Extract the [x, y] coordinate from the center of the cell holding the provided text.  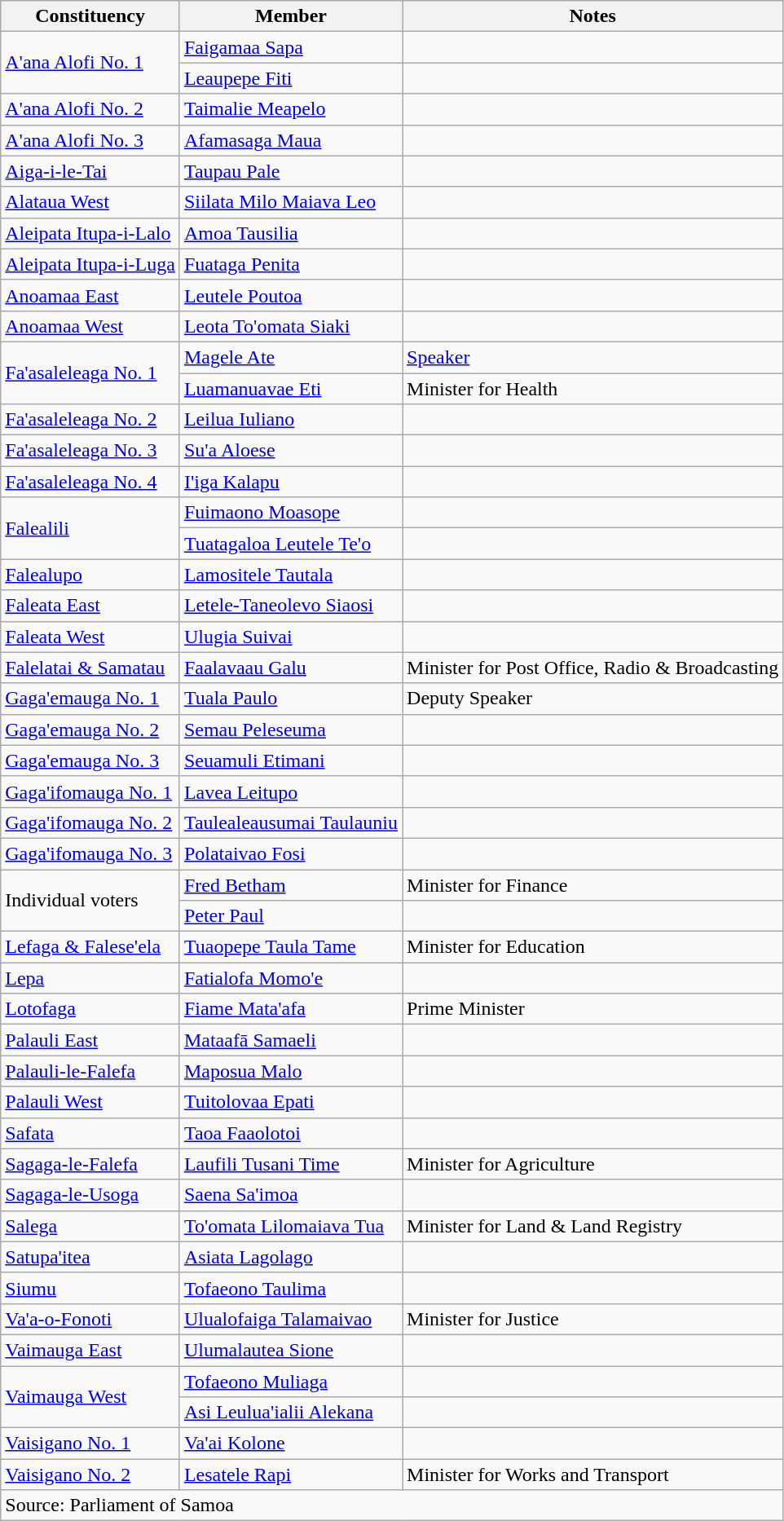
A'ana Alofi No. 1 [90, 63]
A'ana Alofi No. 2 [90, 109]
Leaupepe Fiti [290, 78]
Va'ai Kolone [290, 1444]
Salega [90, 1226]
Lotofaga [90, 1009]
Lefaga & Falese'ela [90, 947]
Vaimauga East [90, 1350]
Tuala Paulo [290, 699]
Faleata East [90, 606]
Gaga'ifomauga No. 2 [90, 822]
Lamositele Tautala [290, 575]
Taulealeausumai Taulauniu [290, 822]
Falealili [90, 528]
Polataivao Fosi [290, 853]
Speaker [593, 357]
Source: Parliament of Samoa [392, 1506]
Tofaeono Muliaga [290, 1382]
Letele-Taneolevo Siaosi [290, 606]
Fatialofa Momo'e [290, 978]
Constituency [90, 16]
Individual voters [90, 900]
Tuitolovaa Epati [290, 1102]
Minister for Justice [593, 1319]
Seuamuli Etimani [290, 760]
Ulumalautea Sione [290, 1350]
Lepa [90, 978]
Minister for Agriculture [593, 1164]
Ulugia Suivai [290, 637]
Faleata West [90, 637]
Vaisigano No. 2 [90, 1475]
Minister for Works and Transport [593, 1475]
Asi Leulua'ialii Alekana [290, 1413]
Luamanuavae Eti [290, 389]
Notes [593, 16]
Minister for Education [593, 947]
Aleipata Itupa-i-Luga [90, 264]
Palauli West [90, 1102]
A'ana Alofi No. 3 [90, 140]
Maposua Malo [290, 1071]
Fred Betham [290, 884]
Fuimaono Moasope [290, 513]
Fa'asaleleaga No. 1 [90, 373]
Prime Minister [593, 1009]
Lavea Leitupo [290, 791]
Safata [90, 1133]
Mataafā Samaeli [290, 1040]
Minister for Post Office, Radio & Broadcasting [593, 668]
Ulualofaiga Talamaivao [290, 1319]
Fa'asaleleaga No. 3 [90, 451]
Minister for Finance [593, 884]
Sagaga-le-Usoga [90, 1195]
Tuaopepe Taula Tame [290, 947]
Palauli East [90, 1040]
Semau Peleseuma [290, 730]
Satupa'itea [90, 1257]
Laufili Tusani Time [290, 1164]
Anoamaa West [90, 326]
Leutele Poutoa [290, 295]
Palauli-le-Falefa [90, 1071]
Siumu [90, 1288]
Su'a Aloese [290, 451]
Taoa Faaolotoi [290, 1133]
To'omata Lilomaiava Tua [290, 1226]
Saena Sa'imoa [290, 1195]
Amoa Tausilia [290, 233]
Falealupo [90, 575]
Gaga'emauga No. 3 [90, 760]
Alataua West [90, 202]
Deputy Speaker [593, 699]
Gaga'ifomauga No. 1 [90, 791]
Va'a-o-Fonoti [90, 1319]
I'iga Kalapu [290, 482]
Fuataga Penita [290, 264]
Fa'asaleleaga No. 2 [90, 420]
Vaimauga West [90, 1397]
Faigamaa Sapa [290, 47]
Faalavaau Galu [290, 668]
Member [290, 16]
Tuatagaloa Leutele Te'o [290, 544]
Sagaga-le-Falefa [90, 1164]
Lesatele Rapi [290, 1475]
Taupau Pale [290, 171]
Fiame Mata'afa [290, 1009]
Leilua Iuliano [290, 420]
Gaga'emauga No. 1 [90, 699]
Fa'asaleleaga No. 4 [90, 482]
Gaga'ifomauga No. 3 [90, 853]
Minister for Health [593, 389]
Siilata Milo Maiava Leo [290, 202]
Gaga'emauga No. 2 [90, 730]
Afamasaga Maua [290, 140]
Minister for Land & Land Registry [593, 1226]
Anoamaa East [90, 295]
Falelatai & Samatau [90, 668]
Aiga-i-le-Tai [90, 171]
Vaisigano No. 1 [90, 1444]
Taimalie Meapelo [290, 109]
Asiata Lagolago [290, 1257]
Magele Ate [290, 357]
Leota To'omata Siaki [290, 326]
Peter Paul [290, 916]
Aleipata Itupa-i-Lalo [90, 233]
Tofaeono Taulima [290, 1288]
